Detect which cell encompasses the target text, then output its (X, Y) center coordinate. 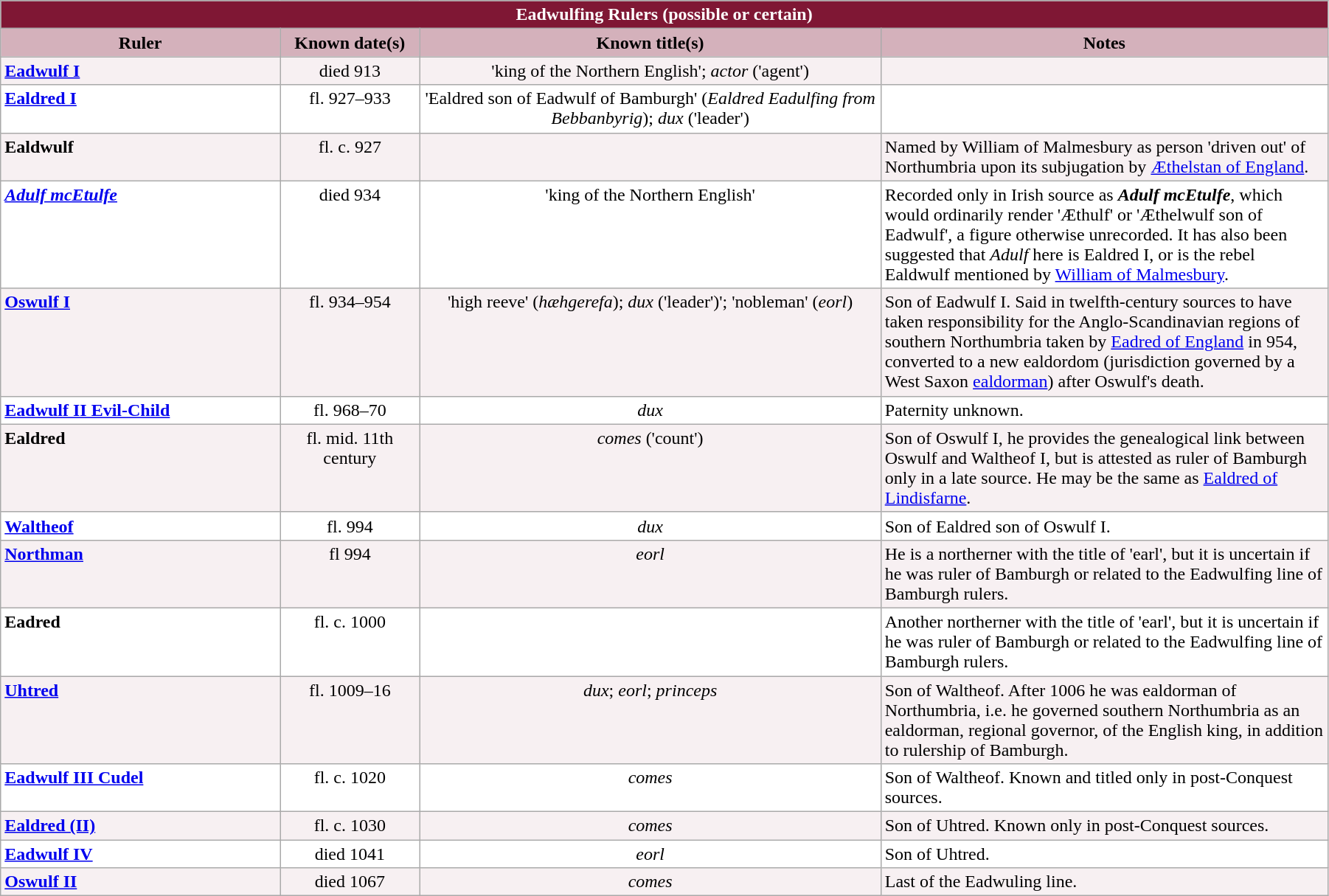
fl. c. 927 (350, 156)
Eadwulfing Rulers (possible or certain) (664, 15)
Eadwulf IV (140, 854)
comes ('count') (650, 468)
died 1067 (350, 882)
fl. 1009–16 (350, 720)
Son of Ealdred son of Oswulf I. (1104, 526)
Son of Uhtred. (1104, 854)
Eadwulf I (140, 71)
Another northerner with the title of 'earl', but it is uncertain if he was ruler of Bamburgh or related to the Eadwulfing line of Bamburgh rulers. (1104, 642)
Oswulf II (140, 882)
Eadred (140, 642)
'king of the Northern English'; actor ('agent') (650, 71)
fl. 934–954 (350, 342)
fl. 994 (350, 526)
Ealdred I (140, 109)
fl. c. 1020 (350, 788)
Ealdwulf (140, 156)
Waltheof (140, 526)
'king of the Northern English' (650, 235)
fl. mid. 11th century (350, 468)
fl. c. 1030 (350, 826)
He is a northerner with the title of 'earl', but it is uncertain if he was ruler of Bamburgh or related to the Eadwulfing line of Bamburgh rulers. (1104, 574)
died 913 (350, 71)
Ealdred (140, 468)
Northman (140, 574)
Known date(s) (350, 43)
Ealdred (II) (140, 826)
fl. c. 1000 (350, 642)
fl. 968–70 (350, 410)
Paternity unknown. (1104, 410)
Named by William of Malmesbury as person 'driven out' of Northumbria upon its subjugation by Æthelstan of England. (1104, 156)
died 934 (350, 235)
Eadwulf III Cudel (140, 788)
fl. 927–933 (350, 109)
Eadwulf II Evil-Child (140, 410)
Last of the Eadwuling line. (1104, 882)
died 1041 (350, 854)
Son of Uhtred. Known only in post-Conquest sources. (1104, 826)
Adulf mcEtulfe (140, 235)
Son of Waltheof. Known and titled only in post-Conquest sources. (1104, 788)
Notes (1104, 43)
'Ealdred son of Eadwulf of Bamburgh' (Ealdred Eadulfing from Bebbanbyrig); dux ('leader') (650, 109)
fl 994 (350, 574)
'high reeve' (hæhgerefa); dux ('leader')'; 'nobleman' (eorl) (650, 342)
Uhtred (140, 720)
Oswulf I (140, 342)
Ruler (140, 43)
Known title(s) (650, 43)
dux; eorl; princeps (650, 720)
